Detect which cell encompasses the target text, then output its [X, Y] center coordinate. 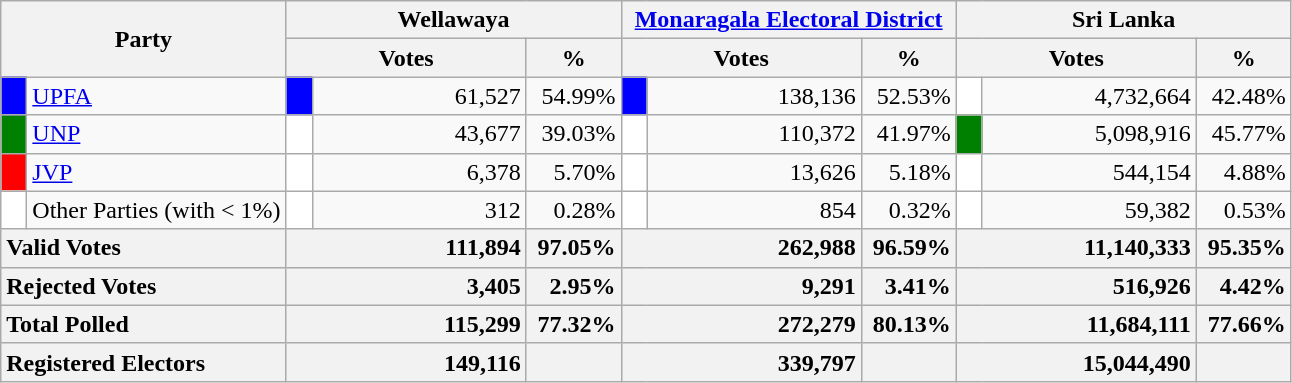
4.88% [1244, 172]
854 [754, 210]
544,154 [1089, 172]
4.42% [1244, 286]
262,988 [741, 248]
54.99% [574, 96]
0.28% [574, 210]
Monaragala Electoral District [788, 20]
42.48% [1244, 96]
59,382 [1089, 210]
UNP [156, 134]
UPFA [156, 96]
45.77% [1244, 134]
15,044,490 [1076, 362]
110,372 [754, 134]
11,140,333 [1076, 248]
96.59% [908, 248]
5.70% [574, 172]
13,626 [754, 172]
77.66% [1244, 324]
339,797 [741, 362]
Other Parties (with < 1%) [156, 210]
80.13% [908, 324]
77.32% [574, 324]
97.05% [574, 248]
39.03% [574, 134]
5,098,916 [1089, 134]
Rejected Votes [144, 286]
312 [419, 210]
0.53% [1244, 210]
Registered Electors [144, 362]
41.97% [908, 134]
Valid Votes [144, 248]
9,291 [741, 286]
0.32% [908, 210]
111,894 [406, 248]
2.95% [574, 286]
Party [144, 39]
115,299 [406, 324]
Wellawaya [454, 20]
JVP [156, 172]
95.35% [1244, 248]
52.53% [908, 96]
Total Polled [144, 324]
43,677 [419, 134]
4,732,664 [1089, 96]
3.41% [908, 286]
138,136 [754, 96]
149,116 [406, 362]
272,279 [741, 324]
6,378 [419, 172]
516,926 [1076, 286]
11,684,111 [1076, 324]
3,405 [406, 286]
5.18% [908, 172]
61,527 [419, 96]
Sri Lanka [1124, 20]
